Provide the [x, y] coordinate of the cell's center where the given text is located.  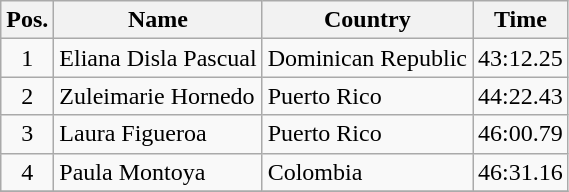
Time [520, 20]
1 [28, 58]
Pos. [28, 20]
Country [367, 20]
4 [28, 172]
Dominican Republic [367, 58]
Paula Montoya [158, 172]
Eliana Disla Pascual [158, 58]
2 [28, 96]
Colombia [367, 172]
Name [158, 20]
46:00.79 [520, 134]
43:12.25 [520, 58]
44:22.43 [520, 96]
46:31.16 [520, 172]
3 [28, 134]
Zuleimarie Hornedo [158, 96]
Laura Figueroa [158, 134]
